Provide the [x, y] coordinate of the cell's center where the given text is located.  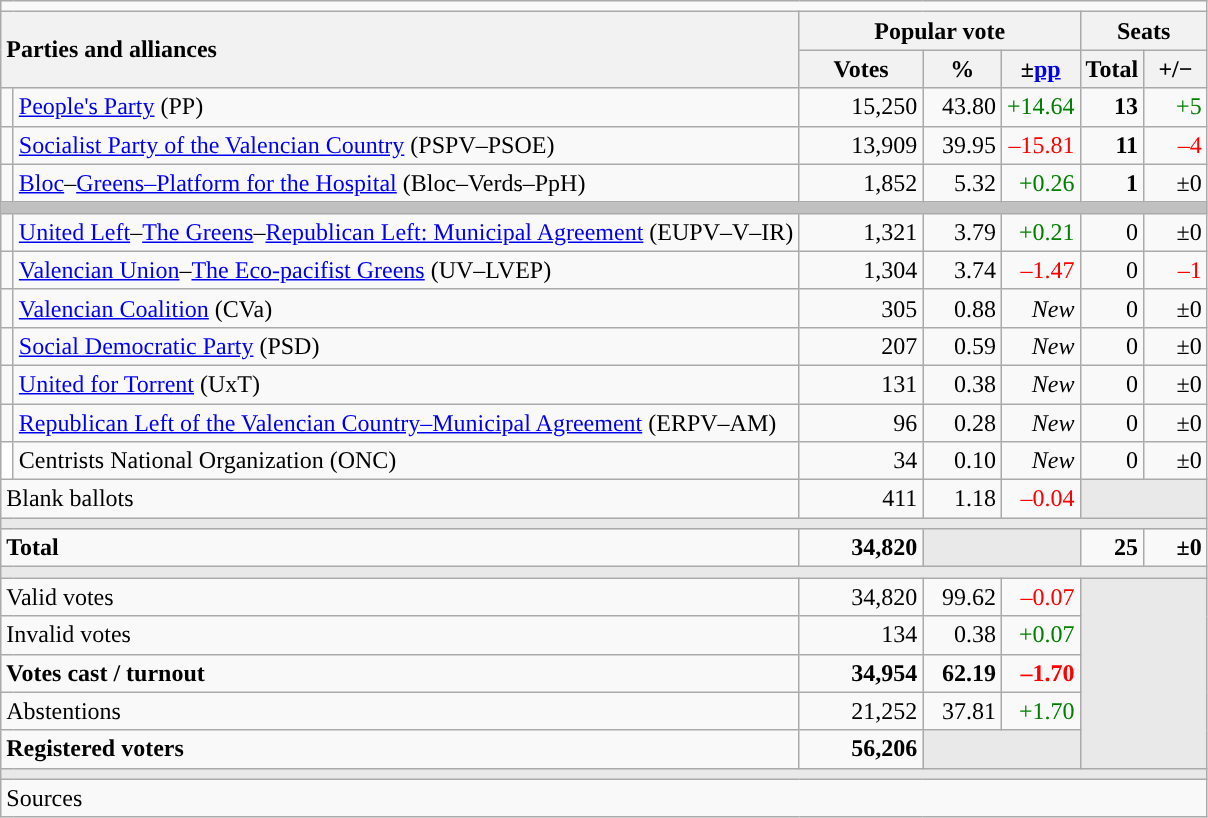
People's Party (PP) [406, 107]
Valid votes [400, 597]
+0.07 [1040, 635]
3.74 [962, 270]
13 [1112, 107]
United for Torrent (UxT) [406, 384]
37.81 [962, 711]
–15.81 [1040, 145]
15,250 [861, 107]
–1.47 [1040, 270]
Socialist Party of the Valencian Country (PSPV–PSOE) [406, 145]
Social Democratic Party (PSD) [406, 346]
Republican Left of the Valencian Country–Municipal Agreement (ERPV–AM) [406, 423]
±pp [1040, 69]
34 [861, 461]
Blank ballots [400, 499]
21,252 [861, 711]
3.79 [962, 232]
Valencian Coalition (CVa) [406, 308]
11 [1112, 145]
+0.21 [1040, 232]
Parties and alliances [400, 50]
–1.70 [1040, 673]
–0.07 [1040, 597]
Valencian Union–The Eco-pacifist Greens (UV–LVEP) [406, 270]
62.19 [962, 673]
411 [861, 499]
56,206 [861, 749]
1,852 [861, 183]
43.80 [962, 107]
+/− [1176, 69]
207 [861, 346]
5.32 [962, 183]
0.28 [962, 423]
134 [861, 635]
0.59 [962, 346]
Abstentions [400, 711]
Sources [604, 798]
1.18 [962, 499]
Invalid votes [400, 635]
+1.70 [1040, 711]
% [962, 69]
99.62 [962, 597]
Popular vote [940, 31]
–4 [1176, 145]
96 [861, 423]
+0.26 [1040, 183]
39.95 [962, 145]
Votes cast / turnout [400, 673]
34,954 [861, 673]
25 [1112, 548]
0.10 [962, 461]
1,304 [861, 270]
+5 [1176, 107]
Registered voters [400, 749]
United Left–The Greens–Republican Left: Municipal Agreement (EUPV–V–IR) [406, 232]
+14.64 [1040, 107]
1,321 [861, 232]
–0.04 [1040, 499]
Seats [1144, 31]
1 [1112, 183]
Centrists National Organization (ONC) [406, 461]
Bloc–Greens–Platform for the Hospital (Bloc–Verds–PpH) [406, 183]
–1 [1176, 270]
Votes [861, 69]
305 [861, 308]
131 [861, 384]
13,909 [861, 145]
0.88 [962, 308]
